Output the [X, Y] coordinate of the center of the cell containing the given text.  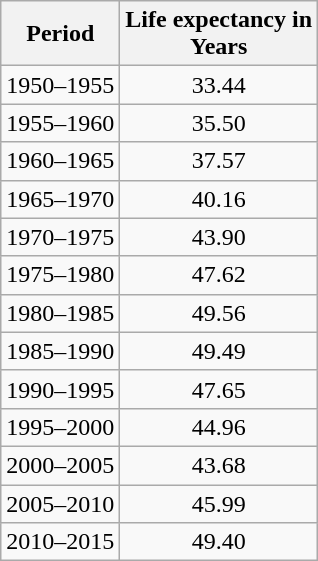
Period [60, 34]
49.40 [219, 542]
2005–2010 [60, 503]
43.90 [219, 237]
1965–1970 [60, 199]
1970–1975 [60, 237]
40.16 [219, 199]
1990–1995 [60, 389]
Life expectancy in Years [219, 34]
44.96 [219, 427]
49.49 [219, 351]
47.62 [219, 275]
1975–1980 [60, 275]
43.68 [219, 465]
37.57 [219, 161]
1960–1965 [60, 161]
1995–2000 [60, 427]
2010–2015 [60, 542]
33.44 [219, 85]
49.56 [219, 313]
2000–2005 [60, 465]
1950–1955 [60, 85]
1955–1960 [60, 123]
47.65 [219, 389]
35.50 [219, 123]
1980–1985 [60, 313]
1985–1990 [60, 351]
45.99 [219, 503]
